Output the (X, Y) coordinate of the center of the cell containing the given text.  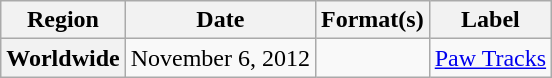
Region (63, 20)
Format(s) (373, 20)
Label (490, 20)
November 6, 2012 (220, 58)
Date (220, 20)
Paw Tracks (490, 58)
Worldwide (63, 58)
